For the text-containing cell, return its midpoint in (x, y) coordinate format. 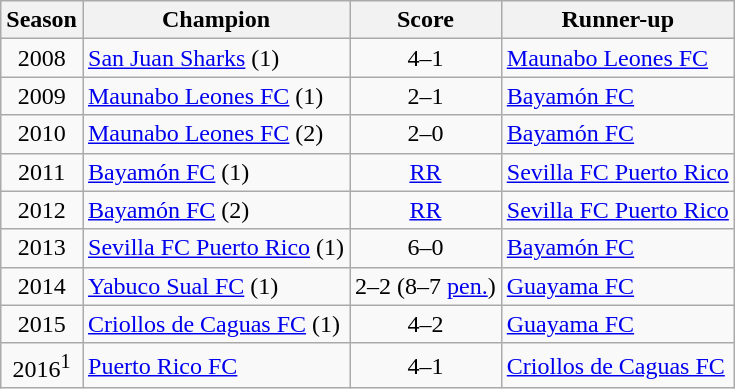
4–2 (426, 324)
2011 (42, 172)
San Juan Sharks (1) (216, 58)
20161 (42, 366)
Bayamón FC (2) (216, 210)
Maunabo Leones FC (2) (216, 134)
Champion (216, 20)
Season (42, 20)
Criollos de Caguas FC (1) (216, 324)
Runner-up (618, 20)
2015 (42, 324)
2–1 (426, 96)
Score (426, 20)
2009 (42, 96)
2–2 (8–7 pen.) (426, 286)
Bayamón FC (1) (216, 172)
Sevilla FC Puerto Rico (1) (216, 248)
Maunabo Leones FC (1) (216, 96)
2010 (42, 134)
2–0 (426, 134)
2008 (42, 58)
2013 (42, 248)
Maunabo Leones FC (618, 58)
Puerto Rico FC (216, 366)
2012 (42, 210)
Criollos de Caguas FC (618, 366)
6–0 (426, 248)
2014 (42, 286)
Yabuco Sual FC (1) (216, 286)
